Return the [X, Y] coordinate for the center point of the cell that contains the specified text.  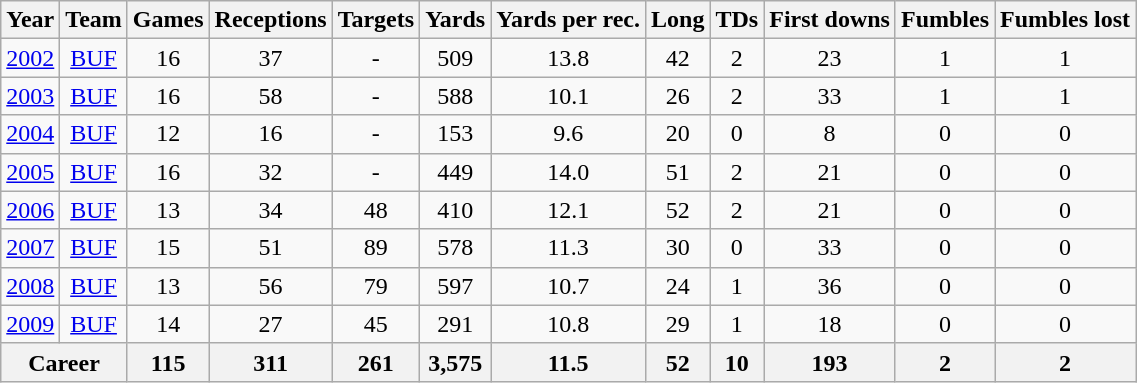
37 [270, 58]
29 [678, 324]
9.6 [568, 134]
11.5 [568, 362]
Fumbles lost [1066, 20]
30 [678, 248]
Receptions [270, 20]
10.7 [568, 286]
32 [270, 172]
27 [270, 324]
597 [456, 286]
10.8 [568, 324]
Fumbles [944, 20]
Yards per rec. [568, 20]
2006 [30, 210]
12 [168, 134]
First downs [830, 20]
449 [456, 172]
8 [830, 134]
Long [678, 20]
26 [678, 96]
291 [456, 324]
153 [456, 134]
311 [270, 362]
2009 [30, 324]
115 [168, 362]
89 [376, 248]
193 [830, 362]
13.8 [568, 58]
Targets [376, 20]
12.1 [568, 210]
24 [678, 286]
578 [456, 248]
3,575 [456, 362]
10.1 [568, 96]
TDs [737, 20]
14.0 [568, 172]
588 [456, 96]
36 [830, 286]
2005 [30, 172]
45 [376, 324]
10 [737, 362]
18 [830, 324]
23 [830, 58]
261 [376, 362]
2003 [30, 96]
58 [270, 96]
Yards [456, 20]
48 [376, 210]
79 [376, 286]
Career [64, 362]
34 [270, 210]
11.3 [568, 248]
56 [270, 286]
Team [94, 20]
15 [168, 248]
410 [456, 210]
42 [678, 58]
2004 [30, 134]
2007 [30, 248]
2002 [30, 58]
2008 [30, 286]
509 [456, 58]
20 [678, 134]
Games [168, 20]
14 [168, 324]
Year [30, 20]
